Locate the cell with the specified text and output its (x, y) center coordinate. 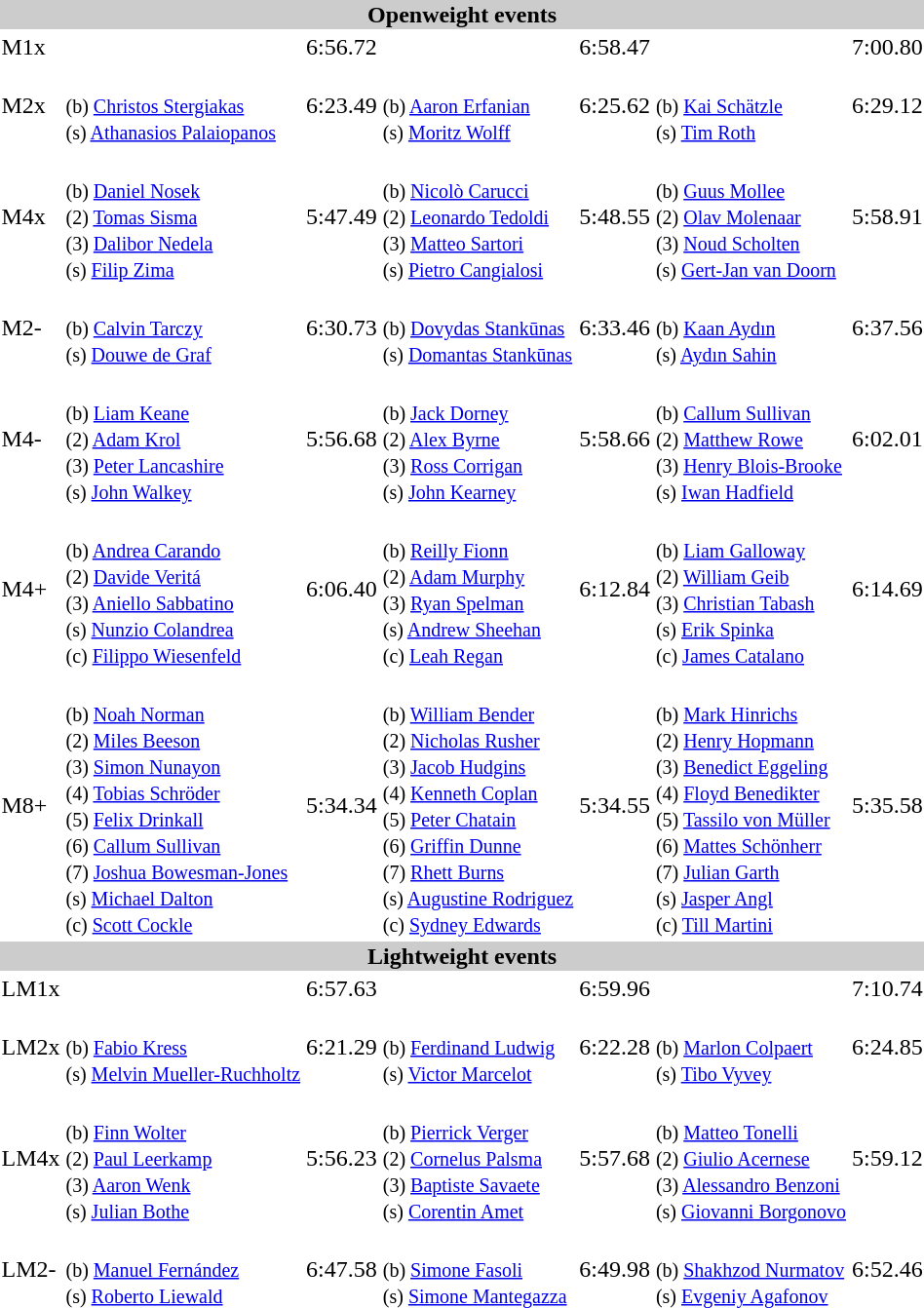
(b) Reilly Fionn(2) Adam Murphy(3) Ryan Spelman(s) Andrew Sheehan(c) Leah Regan (478, 589)
M1x (31, 47)
M4+ (31, 589)
(b) Jack Dorney(2) Alex Byrne(3) Ross Corrigan(s) John Kearney (478, 439)
(b) Liam Keane(2) Adam Krol(3) Peter Lancashire(s) John Walkey (183, 439)
5:34.55 (615, 805)
Openweight events (462, 15)
(b) Callum Sullivan(2) Matthew Rowe(3) Henry Blois-Brooke(s) Iwan Hadfield (751, 439)
6:56.72 (342, 47)
(b) Kaan Aydın(s) Aydın Sahin (751, 327)
6:30.73 (342, 327)
Lightweight events (462, 956)
6:58.47 (615, 47)
(b) Pierrick Verger(2) Cornelus Palsma(3) Baptiste Savaete(s) Corentin Amet (478, 1158)
(b) Nicolò Carucci(2) Leonardo Tedoldi(3) Matteo Sartori(s) Pietro Cangialosi (478, 216)
LM4x (31, 1158)
M4x (31, 216)
M8+ (31, 805)
6:23.49 (342, 105)
5:34.34 (342, 805)
5:47.49 (342, 216)
6:12.84 (615, 589)
6:21.29 (342, 1047)
M2x (31, 105)
(b) Daniel Nosek(2) Tomas Sisma(3) Dalibor Nedela(s) Filip Zima (183, 216)
LM1x (31, 988)
M4- (31, 439)
(b) Matteo Tonelli(2) Giulio Acernese(3) Alessandro Benzoni(s) Giovanni Borgonovo (751, 1158)
6:33.46 (615, 327)
6:06.40 (342, 589)
(b) Guus Mollee(2) Olav Molenaar(3) Noud Scholten(s) Gert-Jan van Doorn (751, 216)
LM2x (31, 1047)
(b) Marlon Colpaert(s) Tibo Vyvey (751, 1047)
(b) Ferdinand Ludwig(s) Victor Marcelot (478, 1047)
M2- (31, 327)
(b) Calvin Tarczy(s) Douwe de Graf (183, 327)
6:25.62 (615, 105)
5:48.55 (615, 216)
6:59.96 (615, 988)
(b) Finn Wolter(2) Paul Leerkamp(3) Aaron Wenk(s) Julian Bothe (183, 1158)
(b) Andrea Carando(2) Davide Veritá(3) Aniello Sabbatino(s) Nunzio Colandrea(c) Filippo Wiesenfeld (183, 589)
(b) Kai Schätzle(s) Tim Roth (751, 105)
6:22.28 (615, 1047)
5:58.66 (615, 439)
(b) Liam Galloway(2) William Geib(3) Christian Tabash(s) Erik Spinka(c) James Catalano (751, 589)
(b) Fabio Kress(s) Melvin Mueller-Ruchholtz (183, 1047)
5:56.23 (342, 1158)
(b) Aaron Erfanian(s) Moritz Wolff (478, 105)
(b) Dovydas Stankūnas(s) Domantas Stankūnas (478, 327)
5:57.68 (615, 1158)
6:57.63 (342, 988)
5:56.68 (342, 439)
(b) Christos Stergiakas(s) Athanasios Palaiopanos (183, 105)
